Return (X, Y) of the center of cell containing provided text 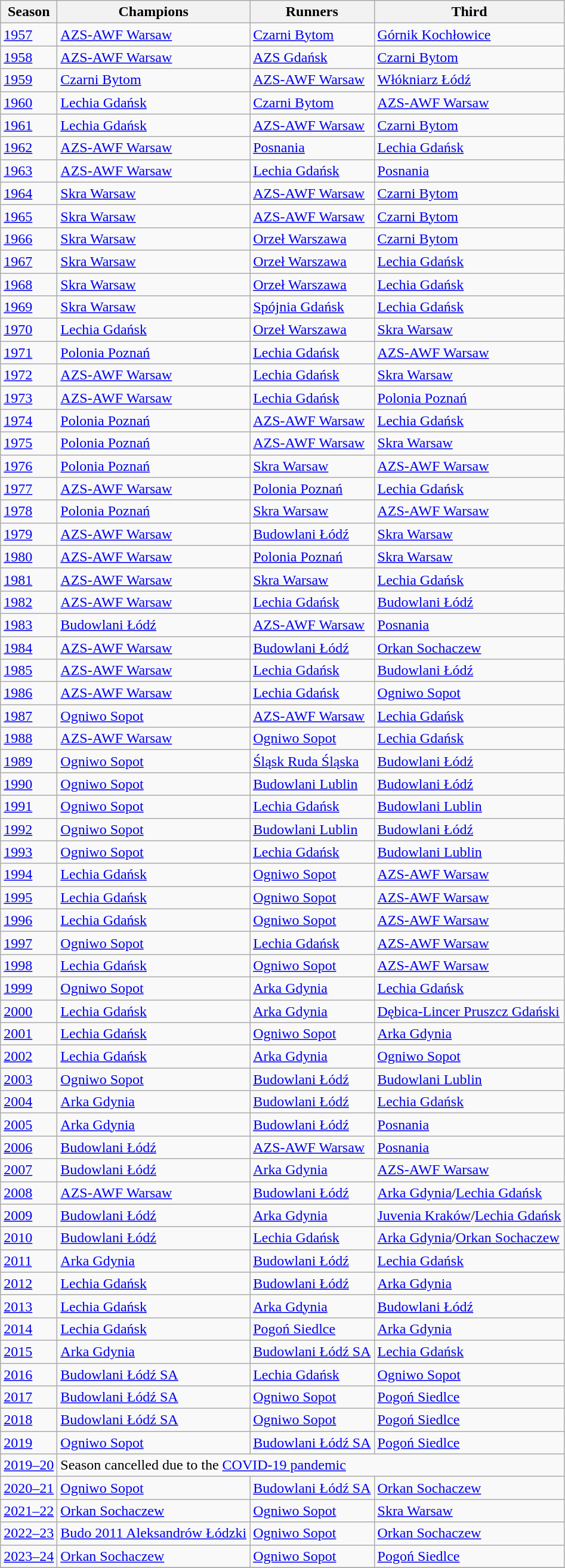
1996 (29, 920)
1958 (29, 57)
2000 (29, 1011)
1983 (29, 625)
1987 (29, 716)
1988 (29, 739)
2015 (29, 1351)
1982 (29, 602)
1972 (29, 375)
1965 (29, 216)
1997 (29, 943)
1971 (29, 353)
2002 (29, 1057)
1968 (29, 285)
Budo 2011 Aleksandrów Łódzki (154, 1533)
2014 (29, 1329)
2012 (29, 1283)
1986 (29, 693)
1995 (29, 897)
Season (29, 12)
2017 (29, 1397)
1994 (29, 875)
2006 (29, 1147)
1981 (29, 579)
1966 (29, 239)
2003 (29, 1079)
2022–23 (29, 1533)
Arka Gdynia/Orkan Sochaczew (469, 1238)
1963 (29, 171)
2023–24 (29, 1556)
1992 (29, 829)
Górnik Kochłowice (469, 35)
1975 (29, 443)
1970 (29, 330)
2019–20 (29, 1465)
2019 (29, 1443)
2009 (29, 1215)
Third (469, 12)
1961 (29, 125)
Juvenia Kraków/Lechia Gdańsk (469, 1215)
2001 (29, 1034)
Season cancelled due to the COVID-19 pandemic (311, 1465)
Arka Gdynia/Lechia Gdańsk (469, 1193)
1962 (29, 148)
1998 (29, 965)
1960 (29, 103)
2007 (29, 1170)
Champions (154, 12)
Spójnia Gdańsk (312, 307)
1979 (29, 534)
1959 (29, 80)
1991 (29, 807)
2010 (29, 1238)
1957 (29, 35)
2005 (29, 1125)
1989 (29, 761)
2004 (29, 1102)
1969 (29, 307)
1964 (29, 193)
1999 (29, 988)
1976 (29, 466)
1967 (29, 261)
2016 (29, 1374)
2013 (29, 1306)
2008 (29, 1193)
Dębica-Lincer Pruszcz Gdański (469, 1011)
Runners (312, 12)
1985 (29, 671)
1977 (29, 489)
2018 (29, 1420)
1990 (29, 784)
1974 (29, 421)
1978 (29, 511)
Włókniarz Łódź (469, 80)
1980 (29, 557)
1973 (29, 398)
2021–22 (29, 1511)
AZS Gdańsk (312, 57)
1984 (29, 647)
Śląsk Ruda Śląska (312, 761)
2011 (29, 1261)
1993 (29, 852)
2020–21 (29, 1488)
